Return [x, y] of the center of cell containing provided text 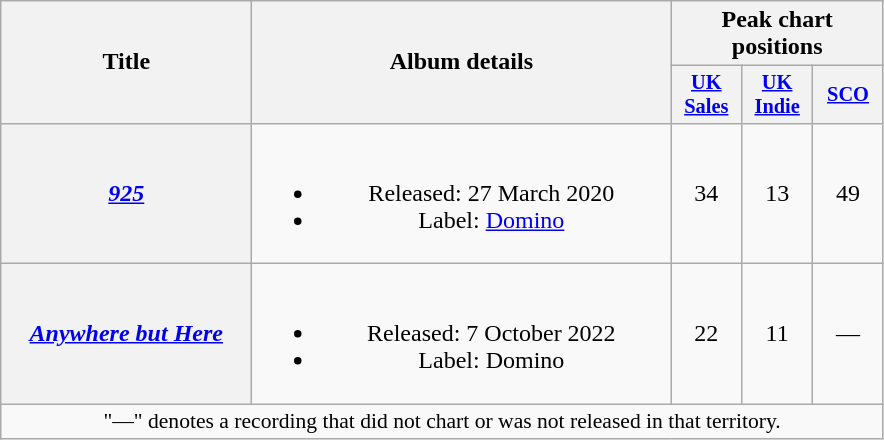
— [848, 334]
"—" denotes a recording that did not chart or was not released in that territory. [442, 422]
UKIndie [778, 95]
Album details [462, 62]
Title [126, 62]
Peak chart positions [778, 34]
SCO [848, 95]
Anywhere but Here [126, 334]
22 [706, 334]
34 [706, 193]
11 [778, 334]
UKSales [706, 95]
Released: 7 October 2022Label: Domino [462, 334]
925 [126, 193]
13 [778, 193]
Released: 27 March 2020Label: Domino [462, 193]
49 [848, 193]
